Provide the (X, Y) coordinate of the cell's center where the given text is located.  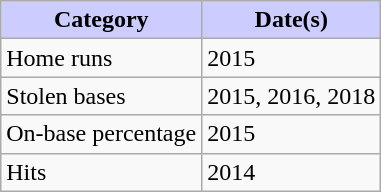
2015, 2016, 2018 (292, 96)
Category (102, 20)
On-base percentage (102, 134)
Hits (102, 172)
2014 (292, 172)
Date(s) (292, 20)
Home runs (102, 58)
Stolen bases (102, 96)
